Search for the cell housing the specified text and yield its [X, Y] center coordinate. 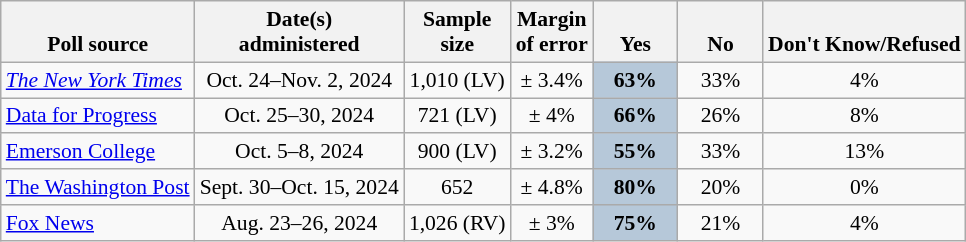
55% [636, 152]
± 3% [552, 223]
26% [720, 116]
0% [864, 187]
± 4.8% [552, 187]
The New York Times [98, 80]
Data for Progress [98, 116]
20% [720, 187]
Aug. 23–26, 2024 [300, 223]
80% [636, 187]
Sept. 30–Oct. 15, 2024 [300, 187]
Don't Know/Refused [864, 32]
900 (LV) [458, 152]
13% [864, 152]
± 3.2% [552, 152]
Marginof error [552, 32]
Oct. 25–30, 2024 [300, 116]
Poll source [98, 32]
Date(s)administered [300, 32]
1,026 (RV) [458, 223]
63% [636, 80]
66% [636, 116]
± 4% [552, 116]
No [720, 32]
652 [458, 187]
Fox News [98, 223]
± 3.4% [552, 80]
8% [864, 116]
The Washington Post [98, 187]
1,010 (LV) [458, 80]
Samplesize [458, 32]
Emerson College [98, 152]
Oct. 24–Nov. 2, 2024 [300, 80]
Oct. 5–8, 2024 [300, 152]
75% [636, 223]
21% [720, 223]
Yes [636, 32]
721 (LV) [458, 116]
